Scan for the cell matching the given text and deliver its (x, y) coordinate at center. 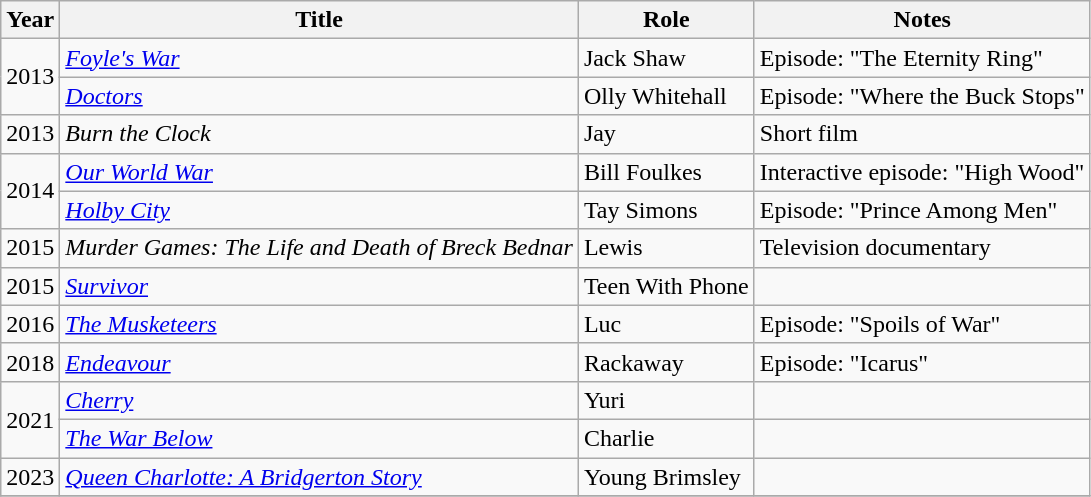
Queen Charlotte: A Bridgerton Story (320, 477)
Role (666, 20)
Holby City (320, 210)
Episode: "Prince Among Men" (922, 210)
Our World War (320, 172)
2014 (30, 191)
Young Brimsley (666, 477)
Interactive episode: "High Wood" (922, 172)
Survivor (320, 286)
Lewis (666, 248)
Television documentary (922, 248)
Tay Simons (666, 210)
Jack Shaw (666, 58)
Short film (922, 134)
Charlie (666, 438)
Endeavour (320, 362)
Rackaway (666, 362)
Foyle's War (320, 58)
Murder Games: The Life and Death of Breck Bednar (320, 248)
Year (30, 20)
2018 (30, 362)
Title (320, 20)
Olly Whitehall (666, 96)
2021 (30, 419)
Luc (666, 324)
Yuri (666, 400)
Doctors (320, 96)
The Musketeers (320, 324)
Episode: "The Eternity Ring" (922, 58)
Jay (666, 134)
Teen With Phone (666, 286)
Notes (922, 20)
Episode: "Icarus" (922, 362)
Cherry (320, 400)
2023 (30, 477)
Episode: "Spoils of War" (922, 324)
Episode: "Where the Buck Stops" (922, 96)
Bill Foulkes (666, 172)
Burn the Clock (320, 134)
2016 (30, 324)
The War Below (320, 438)
